Determine the (X, Y) coordinate at the center of the cell enclosing the given text.  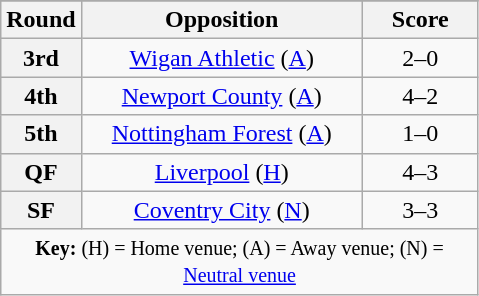
4–2 (420, 96)
Opposition (222, 20)
SF (41, 210)
Round (41, 20)
4–3 (420, 172)
Wigan Athletic (A) (222, 58)
1–0 (420, 134)
Score (420, 20)
QF (41, 172)
Newport County (A) (222, 96)
4th (41, 96)
Liverpool (H) (222, 172)
5th (41, 134)
3rd (41, 58)
3–3 (420, 210)
2–0 (420, 58)
Key: (H) = Home venue; (A) = Away venue; (N) = Neutral venue (240, 262)
Nottingham Forest (A) (222, 134)
Coventry City (N) (222, 210)
